From the cell containing the given text, extract its center point as (X, Y) coordinate. 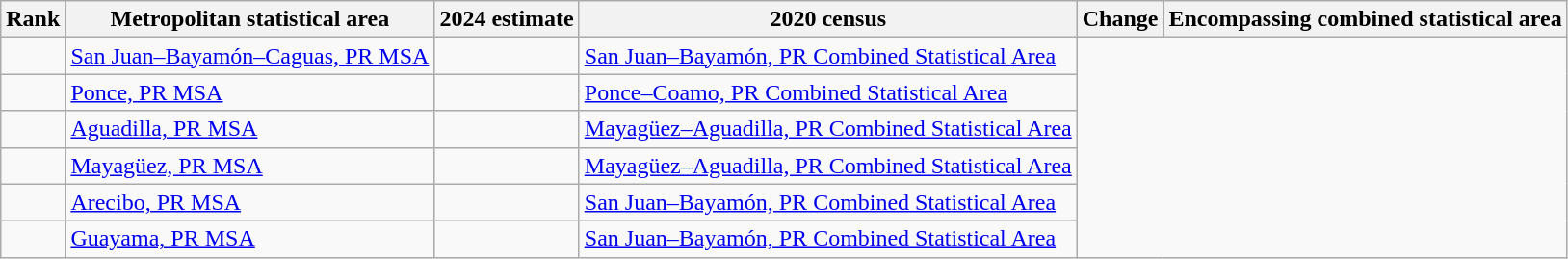
Aguadilla, PR MSA (250, 129)
Change (1120, 19)
Ponce, PR MSA (250, 92)
2020 census (828, 19)
Metropolitan statistical area (250, 19)
Rank (33, 19)
San Juan–Bayamón–Caguas, PR MSA (250, 56)
Arecibo, PR MSA (250, 202)
Mayagüez, PR MSA (250, 166)
Encompassing combined statistical area (1366, 19)
Guayama, PR MSA (250, 239)
Ponce–Coamo, PR Combined Statistical Area (828, 92)
2024 estimate (507, 19)
